Detect which cell encompasses the target text, then output its (X, Y) center coordinate. 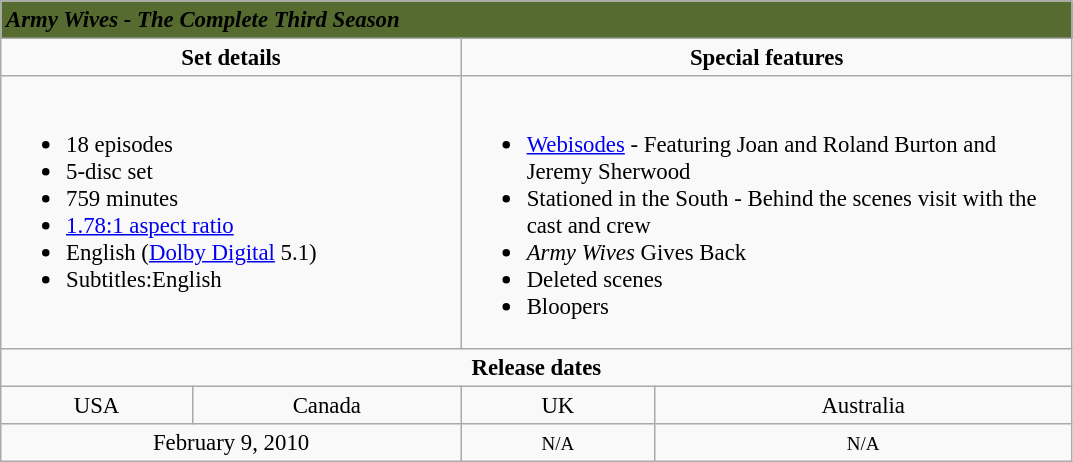
Australia (863, 405)
Special features (766, 58)
Canada (326, 405)
USA (97, 405)
Set details (232, 58)
February 9, 2010 (232, 442)
Army Wives - The Complete Third Season (536, 20)
UK (558, 405)
Release dates (536, 367)
18 episodes5-disc set759 minutes1.78:1 aspect ratioEnglish (Dolby Digital 5.1)Subtitles:English (232, 212)
